Locate the cell with the specified text and output its (X, Y) center coordinate. 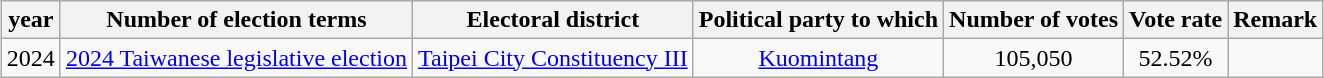
Electoral district (554, 20)
year (30, 20)
Political party to which (818, 20)
Remark (1276, 20)
2024 (30, 58)
Taipei City Constituency III (554, 58)
Number of votes (1034, 20)
Vote rate (1176, 20)
2024 Taiwanese legislative election (236, 58)
105,050 (1034, 58)
Number of election terms (236, 20)
52.52% (1176, 58)
Kuomintang (818, 58)
